Extract the (X, Y) coordinate from the center of the cell holding the provided text.  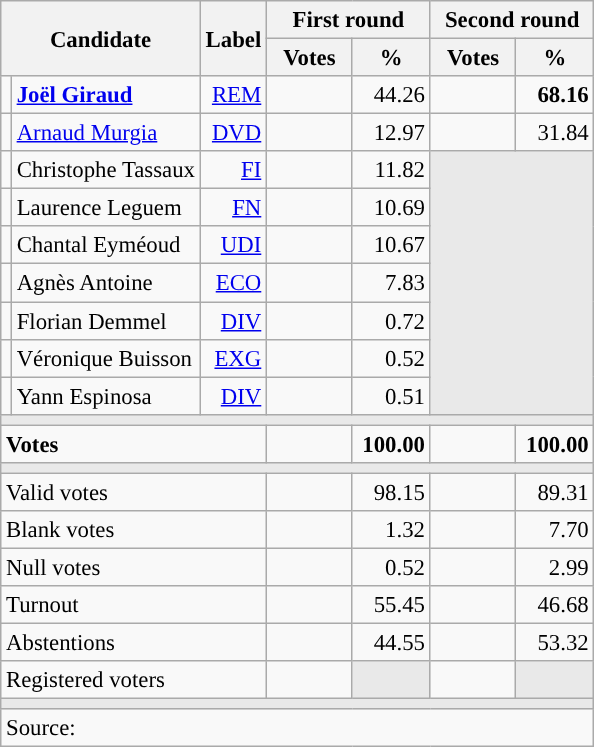
Laurence Leguem (106, 208)
FN (233, 208)
89.31 (555, 492)
7.83 (391, 283)
Agnès Antoine (106, 283)
44.55 (391, 643)
2.99 (555, 567)
53.32 (555, 643)
7.70 (555, 530)
31.84 (555, 133)
10.69 (391, 208)
UDI (233, 245)
1.32 (391, 530)
Turnout (134, 605)
Arnaud Murgia (106, 133)
Joël Giraud (106, 95)
Florian Demmel (106, 321)
Blank votes (134, 530)
REM (233, 95)
Abstentions (134, 643)
12.97 (391, 133)
Label (233, 38)
DVD (233, 133)
EXG (233, 358)
Source: (298, 728)
0.51 (391, 396)
Véronique Buisson (106, 358)
Registered voters (134, 680)
Null votes (134, 567)
46.68 (555, 605)
55.45 (391, 605)
10.67 (391, 245)
Second round (512, 20)
Yann Espinosa (106, 396)
98.15 (391, 492)
ECO (233, 283)
44.26 (391, 95)
First round (349, 20)
0.72 (391, 321)
Christophe Tassaux (106, 170)
FI (233, 170)
68.16 (555, 95)
Chantal Eyméoud (106, 245)
Valid votes (134, 492)
Candidate (101, 38)
11.82 (391, 170)
